Capture the cell that displays the provided text and extract its (x, y) central coordinate. 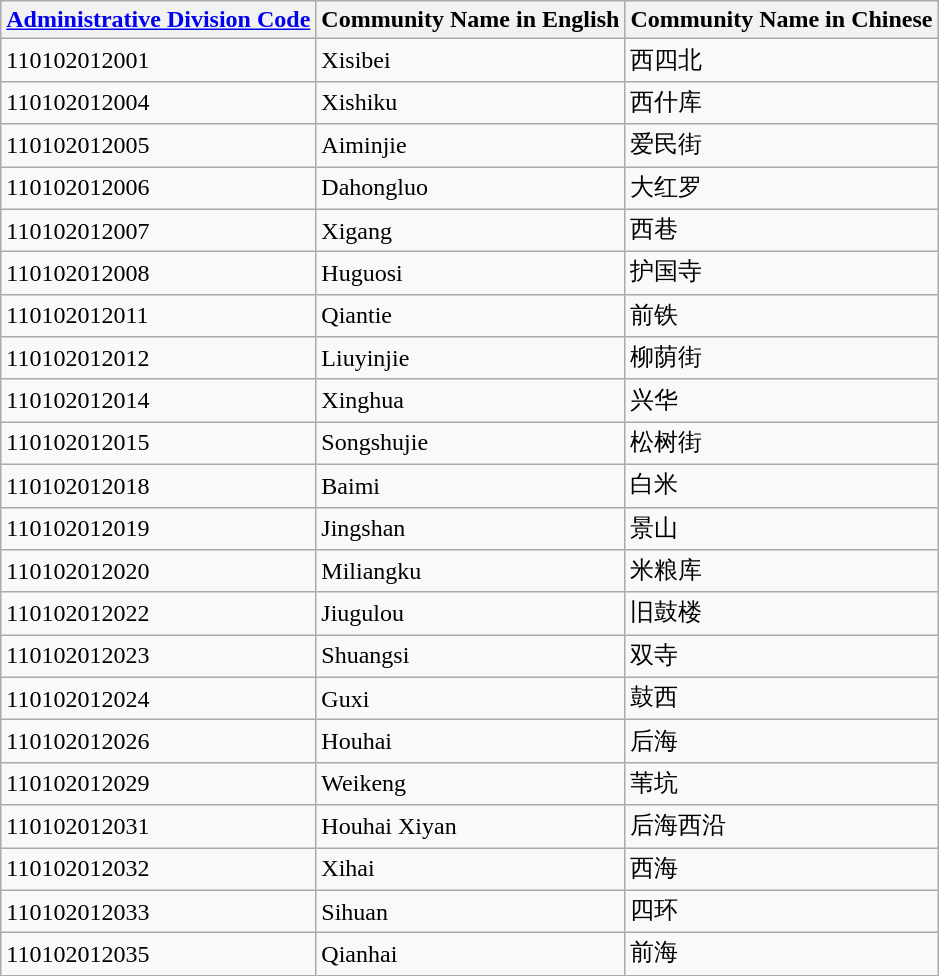
西四北 (782, 60)
110102012019 (158, 528)
Huguosi (470, 274)
Songshujie (470, 444)
Xishiku (470, 102)
110102012018 (158, 486)
110102012024 (158, 698)
白米 (782, 486)
110102012033 (158, 912)
Jingshan (470, 528)
前铁 (782, 316)
110102012015 (158, 444)
Xinghua (470, 400)
景山 (782, 528)
110102012023 (158, 656)
Xigang (470, 230)
四环 (782, 912)
前海 (782, 954)
Jiugulou (470, 614)
110102012026 (158, 742)
110102012004 (158, 102)
Miliangku (470, 572)
柳荫街 (782, 358)
110102012008 (158, 274)
Administrative Division Code (158, 20)
西什库 (782, 102)
Houhai Xiyan (470, 826)
110102012011 (158, 316)
鼓西 (782, 698)
双寺 (782, 656)
Qianhai (470, 954)
110102012035 (158, 954)
110102012012 (158, 358)
110102012001 (158, 60)
Guxi (470, 698)
爱民街 (782, 146)
松树街 (782, 444)
Community Name in English (470, 20)
110102012020 (158, 572)
兴华 (782, 400)
110102012022 (158, 614)
Sihuan (470, 912)
护国寺 (782, 274)
西巷 (782, 230)
110102012031 (158, 826)
Dahongluo (470, 188)
Weikeng (470, 784)
Qiantie (470, 316)
Aiminjie (470, 146)
Xisibei (470, 60)
Shuangsi (470, 656)
米粮库 (782, 572)
110102012014 (158, 400)
Baimi (470, 486)
110102012029 (158, 784)
苇坑 (782, 784)
110102012032 (158, 870)
Liuyinjie (470, 358)
后海西沿 (782, 826)
110102012005 (158, 146)
西海 (782, 870)
大红罗 (782, 188)
旧鼓楼 (782, 614)
Houhai (470, 742)
Xihai (470, 870)
110102012007 (158, 230)
110102012006 (158, 188)
后海 (782, 742)
Community Name in Chinese (782, 20)
